Provide the (X, Y) coordinate of the cell's center where the given text is located.  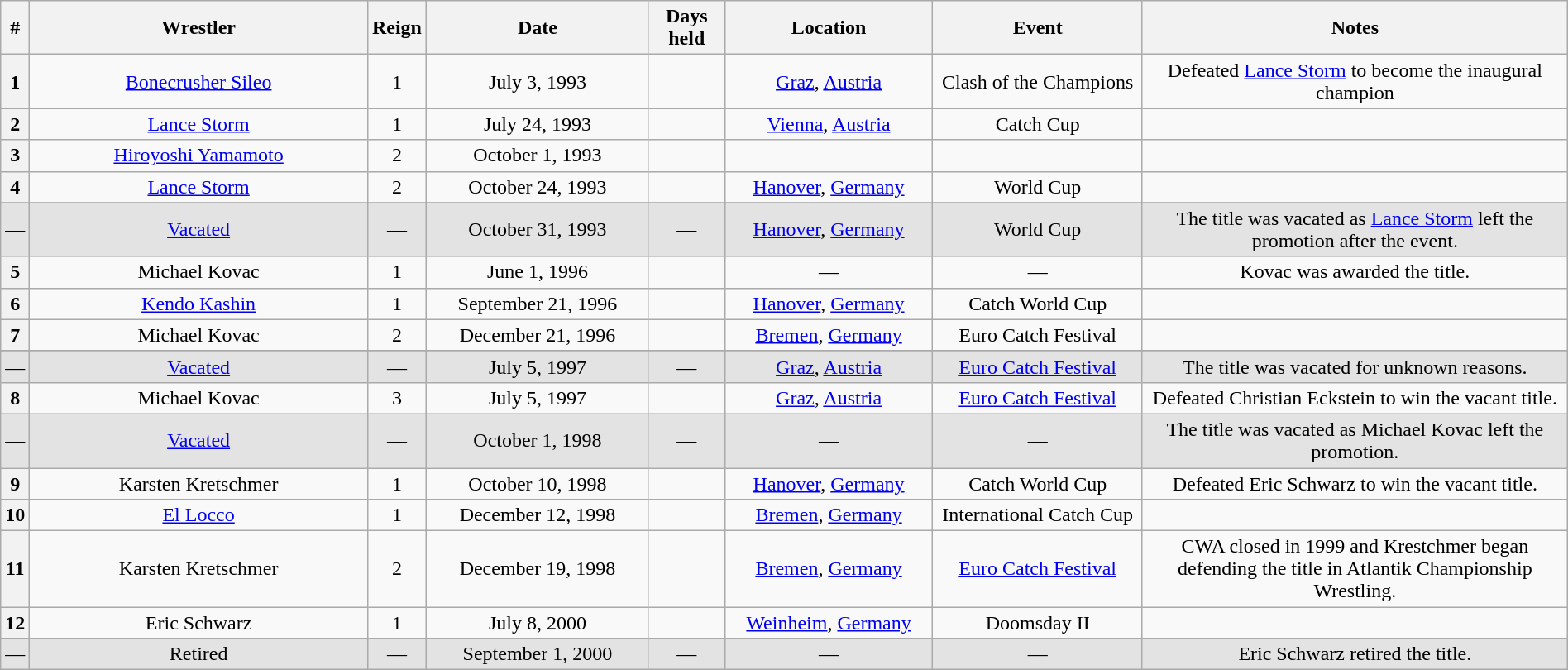
Weinheim, Germany (829, 623)
12 (15, 623)
10 (15, 515)
9 (15, 484)
December 21, 1996 (538, 335)
July 24, 1993 (538, 124)
International Catch Cup (1037, 515)
July 8, 2000 (538, 623)
8 (15, 398)
Event (1037, 28)
The title was vacated as Michael Kovac left the promotion. (1355, 440)
Days held (686, 28)
Vienna, Austria (829, 124)
June 1, 1996 (538, 272)
December 12, 1998 (538, 515)
October 10, 1998 (538, 484)
Bonecrusher Sileo (198, 81)
October 31, 1993 (538, 230)
Retired (198, 654)
Location (829, 28)
Defeated Christian Eckstein to win the vacant title. (1355, 398)
5 (15, 272)
The title was vacated for unknown reasons. (1355, 366)
Kendo Kashin (198, 304)
Clash of the Champions (1037, 81)
October 1, 1998 (538, 440)
Wrestler (198, 28)
CWA closed in 1999 and Krestchmer began defending the title in Atlantik Championship Wrestling. (1355, 569)
4 (15, 187)
Eric Schwarz retired the title. (1355, 654)
Notes (1355, 28)
Defeated Lance Storm to become the inaugural champion (1355, 81)
# (15, 28)
October 24, 1993 (538, 187)
Reign (397, 28)
October 1, 1993 (538, 156)
Hiroyoshi Yamamoto (198, 156)
Date (538, 28)
December 19, 1998 (538, 569)
6 (15, 304)
The title was vacated as Lance Storm left the promotion after the event. (1355, 230)
El Locco (198, 515)
Doomsday II (1037, 623)
7 (15, 335)
July 3, 1993 (538, 81)
Catch Cup (1037, 124)
11 (15, 569)
Eric Schwarz (198, 623)
September 21, 1996 (538, 304)
Defeated Eric Schwarz to win the vacant title. (1355, 484)
September 1, 2000 (538, 654)
Kovac was awarded the title. (1355, 272)
